Find where the given text appears and provide that cell's center as (X, Y) coordinate. 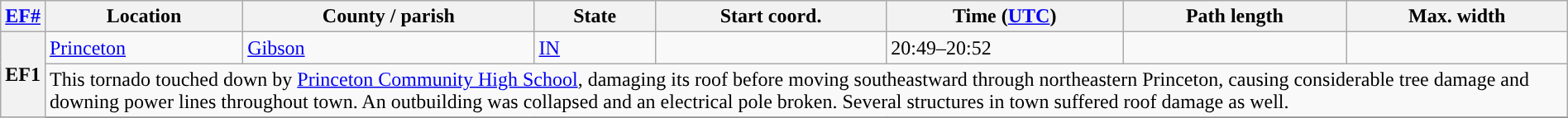
Start coord. (771, 17)
County / parish (389, 17)
Location (144, 17)
EF1 (23, 74)
IN (595, 48)
State (595, 17)
Path length (1236, 17)
Princeton (144, 48)
Max. width (1457, 17)
Gibson (389, 48)
Time (UTC) (1005, 17)
EF# (23, 17)
20:49–20:52 (1005, 48)
